Scan for the cell matching the given text and deliver its [x, y] coordinate at center. 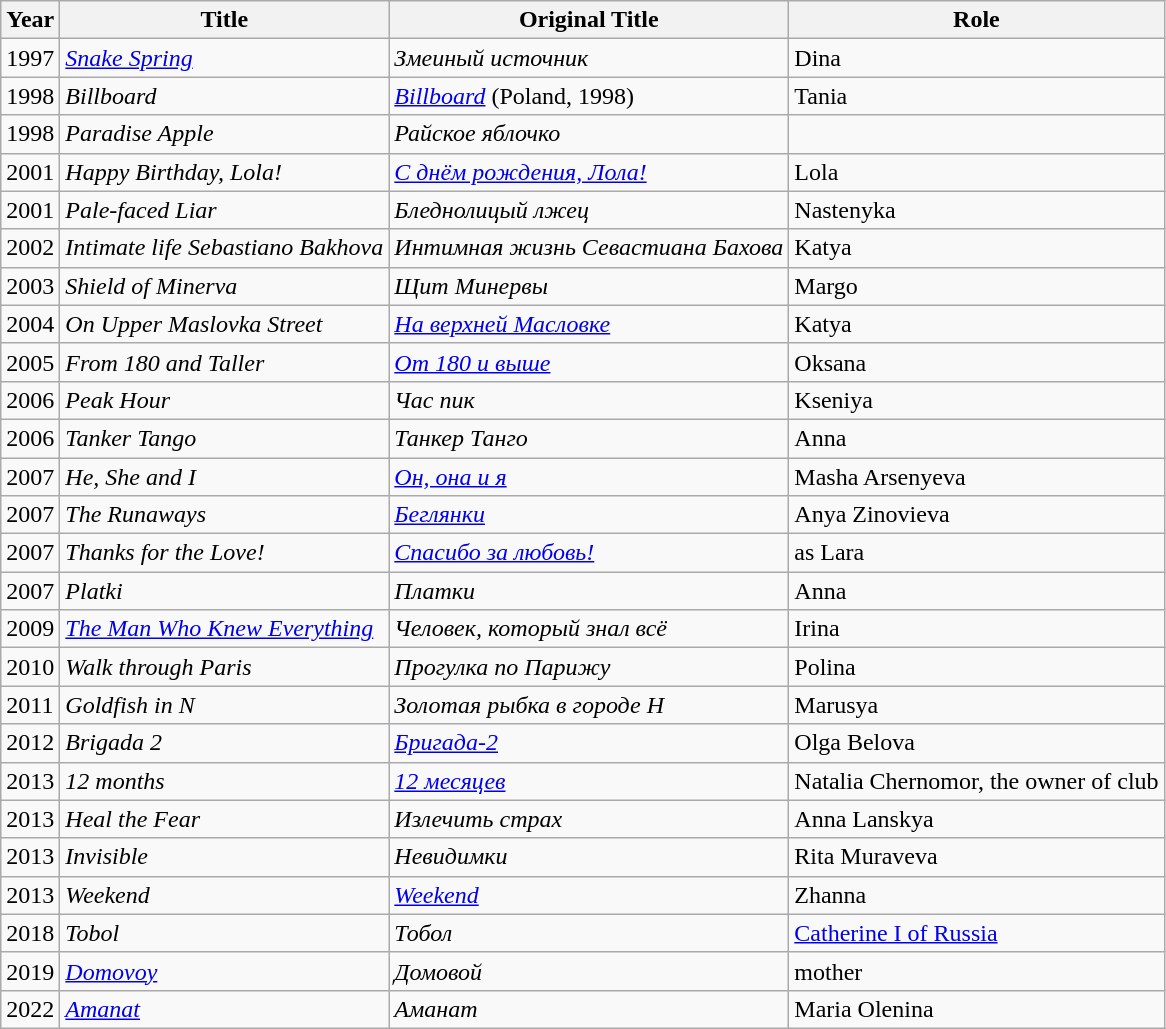
Original Title [589, 20]
Tania [976, 96]
Oksana [976, 362]
Невидимки [589, 857]
Бледнолицый лжец [589, 210]
2018 [30, 933]
2002 [30, 248]
Platki [224, 591]
Shield of Minerva [224, 286]
Goldfish in N [224, 705]
2022 [30, 1009]
Dina [976, 58]
Прогулка по Парижу [589, 667]
12 months [224, 781]
Беглянки [589, 515]
Платки [589, 591]
Heal the Fear [224, 819]
Pale-faced Liar [224, 210]
Anya Zinovieva [976, 515]
Role [976, 20]
Он, она и я [589, 477]
Amanat [224, 1009]
От 180 и выше [589, 362]
2004 [30, 324]
Kseniya [976, 400]
На верхней Масловке [589, 324]
Irina [976, 629]
Thanks for the Love! [224, 553]
2012 [30, 743]
Marusya [976, 705]
Домовой [589, 971]
2010 [30, 667]
2009 [30, 629]
Излечить страх [589, 819]
Peak Hour [224, 400]
Happy Birthday, Lola! [224, 172]
The Runaways [224, 515]
Тобол [589, 933]
2011 [30, 705]
Lola [976, 172]
Catherine I of Russia [976, 933]
Brigada 2 [224, 743]
Polina [976, 667]
Райское яблочко [589, 134]
Anna Lanskya [976, 819]
mother [976, 971]
Billboard (Poland, 1998) [589, 96]
Змеиный источник [589, 58]
2019 [30, 971]
Спасибо за любовь! [589, 553]
Natalia Chernomor, the owner of club [976, 781]
Year [30, 20]
Танкер Танго [589, 438]
Tobol [224, 933]
He, She and I [224, 477]
Snake Spring [224, 58]
Domovoy [224, 971]
Бригада-2 [589, 743]
Walk through Paris [224, 667]
2003 [30, 286]
Masha Arsenyeva [976, 477]
Paradise Apple [224, 134]
2005 [30, 362]
Zhanna [976, 895]
Title [224, 20]
С днём рождения, Лола! [589, 172]
Olga Belova [976, 743]
Maria Olenina [976, 1009]
Billboard [224, 96]
12 месяцев [589, 781]
Intimate life Sebastiano Bakhova [224, 248]
From 180 and Taller [224, 362]
Золотая рыбка в городе Н [589, 705]
as Lara [976, 553]
1997 [30, 58]
Margo [976, 286]
Аманат [589, 1009]
Интимная жизнь Севастиана Бахова [589, 248]
Человек, который знал всё [589, 629]
On Upper Maslovka Street [224, 324]
Час пик [589, 400]
Rita Muraveva [976, 857]
Invisible [224, 857]
Nastenyka [976, 210]
Tanker Tango [224, 438]
The Man Who Knew Everything [224, 629]
Щит Минервы [589, 286]
